Locate the cell with the specified text and output its (x, y) center coordinate. 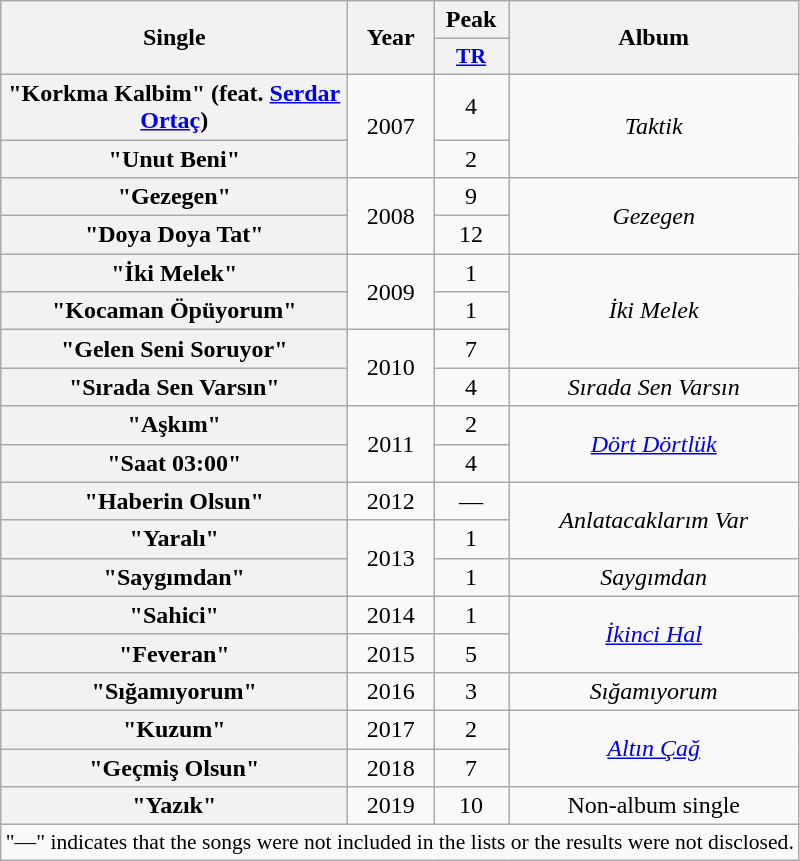
2013 (391, 558)
Gezegen (654, 216)
Peak (472, 20)
2011 (391, 444)
"Sırada Sen Varsın" (174, 387)
"Gezegen" (174, 197)
Saygımdan (654, 577)
2012 (391, 501)
Altın Çağ (654, 748)
2015 (391, 653)
"Saygımdan" (174, 577)
TR (472, 57)
Single (174, 38)
10 (472, 806)
Taktik (654, 126)
2007 (391, 126)
2014 (391, 615)
"Gelen Seni Soruyor" (174, 349)
"Haberin Olsun" (174, 501)
5 (472, 653)
"Sahici" (174, 615)
"—" indicates that the songs were not included in the lists or the results were not disclosed. (400, 843)
"Saat 03:00" (174, 463)
Year (391, 38)
"Kocaman Öpüyorum" (174, 311)
"Aşkım" (174, 425)
Album (654, 38)
2008 (391, 216)
"Yaralı" (174, 539)
2010 (391, 368)
İki Melek (654, 311)
Non-album single (654, 806)
"Sığamıyorum" (174, 691)
"Kuzum" (174, 729)
İkinci Hal (654, 634)
2017 (391, 729)
Anlatacaklarım Var (654, 520)
9 (472, 197)
"Yazık" (174, 806)
"İki Melek" (174, 273)
"Geçmiş Olsun" (174, 767)
Sırada Sen Varsın (654, 387)
"Doya Doya Tat" (174, 235)
2009 (391, 292)
2019 (391, 806)
12 (472, 235)
— (472, 501)
2016 (391, 691)
Sığamıyorum (654, 691)
"Feveran" (174, 653)
3 (472, 691)
Dört Dörtlük (654, 444)
2018 (391, 767)
"Korkma Kalbim" (feat. Serdar Ortaç) (174, 106)
"Unut Beni" (174, 159)
